For the text-containing cell, return its midpoint in (x, y) coordinate format. 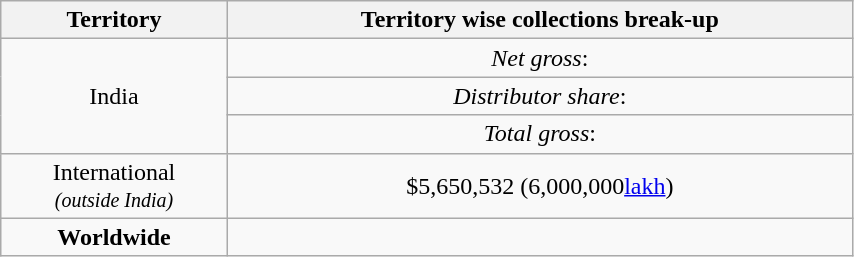
$5,650,532 (6,000,000lakh) (540, 186)
Worldwide (114, 237)
Total gross: (540, 134)
International (outside India) (114, 186)
Territory wise collections break-up (540, 20)
Territory (114, 20)
Distributor share: (540, 96)
India (114, 96)
Net gross: (540, 58)
